Identify which cell holds the provided text, then report its (x, y) central coordinate. 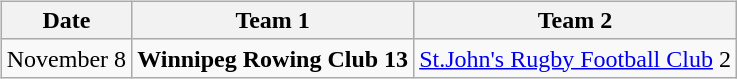
Team 2 (576, 20)
November 8 (66, 58)
St.John's Rugby Football Club 2 (576, 58)
Team 1 (273, 20)
Date (66, 20)
Winnipeg Rowing Club 13 (273, 58)
